Pinpoint the cell where the given text exists, returning its (X, Y) midpoint coordinate. 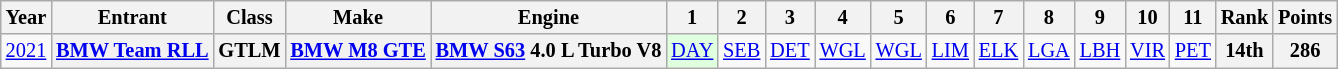
GTLM (249, 51)
LBH (1100, 51)
3 (790, 17)
BMW M8 GTE (358, 51)
7 (998, 17)
PET (1193, 51)
6 (950, 17)
Points (1305, 17)
1 (692, 17)
Rank (1244, 17)
2 (742, 17)
BMW Team RLL (132, 51)
5 (899, 17)
Engine (549, 17)
LGA (1049, 51)
LIM (950, 51)
Year (26, 17)
11 (1193, 17)
Entrant (132, 17)
4 (843, 17)
14th (1244, 51)
DAY (692, 51)
286 (1305, 51)
SEB (742, 51)
ELK (998, 51)
9 (1100, 17)
BMW S63 4.0 L Turbo V8 (549, 51)
2021 (26, 51)
Make (358, 17)
VIR (1148, 51)
10 (1148, 17)
DET (790, 51)
Class (249, 17)
8 (1049, 17)
